Capture the cell that displays the provided text and extract its [X, Y] central coordinate. 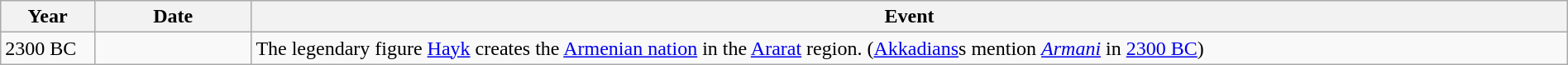
2300 BC [48, 48]
Event [910, 17]
The legendary figure Hayk creates the Armenian nation in the Ararat region. (Akkadianss mention Armani in 2300 BC) [910, 48]
Year [48, 17]
Date [172, 17]
